Identify which cell holds the provided text, then report its (X, Y) central coordinate. 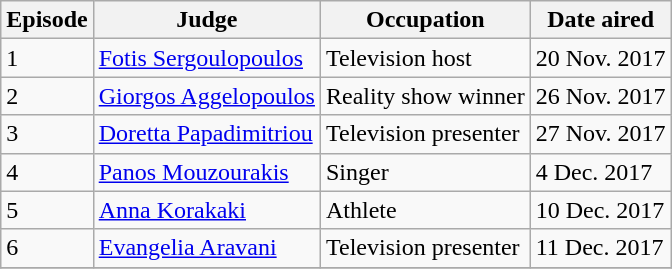
Anna Korakaki (206, 210)
Singer (425, 172)
Episode (47, 20)
6 (47, 248)
26 Nov. 2017 (600, 96)
Evangelia Aravani (206, 248)
5 (47, 210)
11 Dec. 2017 (600, 248)
Date aired (600, 20)
Doretta Papadimitriou (206, 134)
10 Dec. 2017 (600, 210)
Athlete (425, 210)
Judge (206, 20)
4 Dec. 2017 (600, 172)
Occupation (425, 20)
4 (47, 172)
1 (47, 58)
Fotis Sergoulopoulos (206, 58)
Reality show winner (425, 96)
20 Nov. 2017 (600, 58)
Giorgos Aggelopoulos (206, 96)
3 (47, 134)
Panos Mouzourakis (206, 172)
Television host (425, 58)
27 Nov. 2017 (600, 134)
2 (47, 96)
